Identify which cell holds the provided text, then report its (x, y) central coordinate. 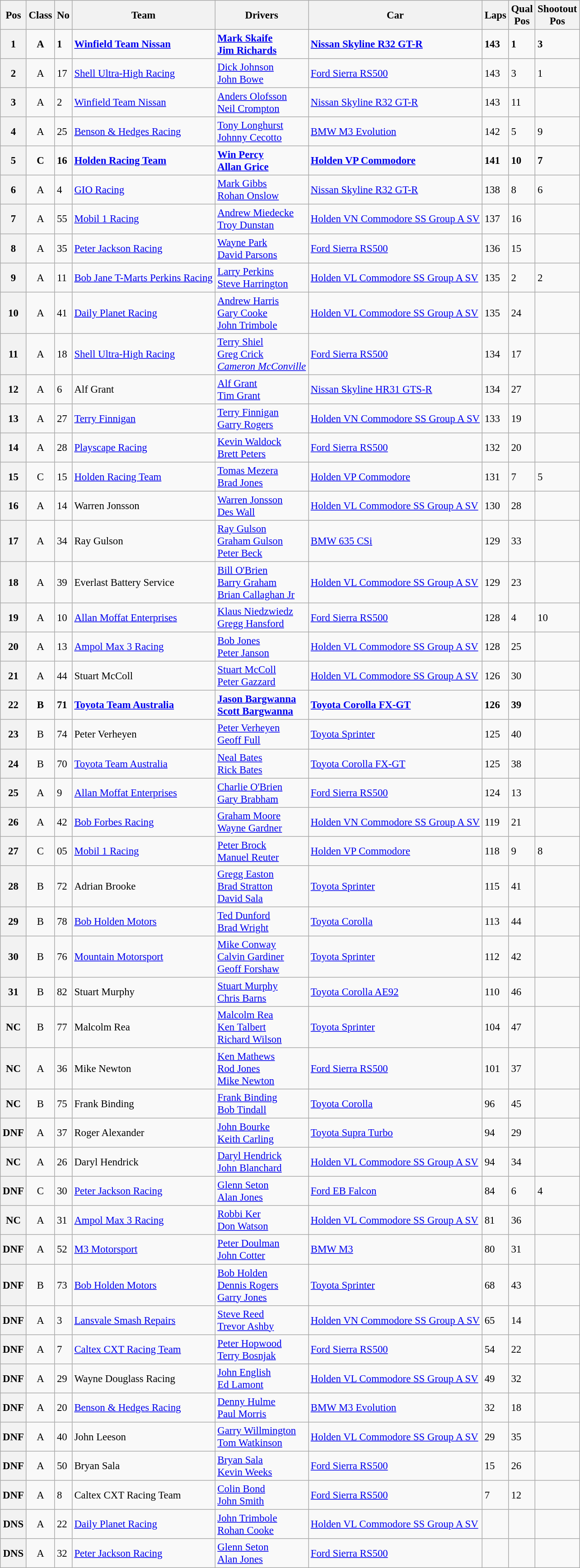
141 (495, 161)
05 (63, 851)
Stuart Murphy Chris Barns (262, 992)
Peter Brock Manuel Reuter (262, 851)
Colin Bond John Smith (262, 1495)
Tomas Mezera Brad Jones (262, 477)
Class (41, 15)
Neal Bates Rick Bates (262, 764)
QualPos (522, 15)
Bryan Sala (144, 1466)
Toyota Supra Turbo (395, 1133)
Bob Holden Dennis Rogers Garry Jones (262, 1285)
38 (522, 764)
52 (63, 1249)
70 (63, 764)
ShootoutPos (557, 15)
Pos (14, 15)
71 (63, 705)
84 (495, 1192)
Terry Shiel Greg Crick Cameron McConville (262, 354)
50 (63, 1466)
78 (63, 922)
Larry Perkins Steve Harrington (262, 277)
73 (63, 1285)
Klaus Niedzwiedz Gregg Hansford (262, 617)
Ken Mathews Rod Jones Mike Newton (262, 1069)
113 (495, 922)
96 (495, 1104)
136 (495, 248)
Alf Grant (144, 389)
Mike Newton (144, 1069)
Terry Finnigan (144, 419)
72 (63, 886)
45 (522, 1104)
Denny Hulme Paul Morris (262, 1407)
Daryl Hendrick (144, 1162)
119 (495, 821)
Mike Conway Calvin Gardiner Geoff Forshaw (262, 957)
Bob Jane T-Marts Perkins Racing (144, 277)
Car (395, 15)
55 (63, 219)
Kevin Waldock Brett Peters (262, 448)
Peter Hopwood Terry Bosnjak (262, 1350)
65 (495, 1320)
Bob Forbes Racing (144, 821)
BMW 635 CSi (395, 541)
Ray Gulson (144, 541)
Daryl Hendrick John Blanchard (262, 1162)
Bob Jones Peter Janson (262, 647)
Charlie O'Brien Gary Brabham (262, 793)
Dick Johnson John Bowe (262, 73)
47 (522, 1027)
Gregg Easton Brad Stratton David Sala (262, 886)
75 (63, 1104)
49 (495, 1378)
Toyota Corolla AE92 (395, 992)
133 (495, 419)
Graham Moore Wayne Gardner (262, 821)
Andrew Harris Gary Cooke John Trimbole (262, 313)
Wayne Park David Parsons (262, 248)
M3 Motorsport (144, 1249)
GIO Racing (144, 190)
Bill O'Brien Barry Graham Brian Callaghan Jr (262, 583)
74 (63, 735)
Ray Gulson Graham Gulson Peter Beck (262, 541)
Robbi Ker Don Watson (262, 1220)
Laps (495, 15)
43 (522, 1285)
68 (495, 1285)
Terry Finnigan Garry Rogers (262, 419)
Ted Dunford Brad Wright (262, 922)
132 (495, 448)
110 (495, 992)
131 (495, 477)
No (63, 15)
Frank Binding (144, 1104)
Nissan Skyline HR31 GTS-R (395, 389)
130 (495, 506)
Malcolm Rea Ken Talbert Richard Wilson (262, 1027)
Bryan Sala Kevin Weeks (262, 1466)
Warren Jonsson Des Wall (262, 506)
Wayne Douglass Racing (144, 1378)
77 (63, 1027)
Frank Binding Bob Tindall (262, 1104)
138 (495, 190)
Stuart McColl (144, 676)
Jason Bargwanna Scott Bargwanna (262, 705)
Tony Longhurst Johnny Cecotto (262, 132)
76 (63, 957)
Peter Doulman John Cotter (262, 1249)
Alf Grant Tim Grant (262, 389)
John Leeson (144, 1437)
Anders Olofsson Neil Crompton (262, 103)
Malcolm Rea (144, 1027)
Peter Verheyen (144, 735)
Team (144, 15)
80 (495, 1249)
Win Percy Allan Grice (262, 161)
Drivers (262, 15)
Roger Alexander (144, 1133)
137 (495, 219)
112 (495, 957)
115 (495, 886)
Everlast Battery Service (144, 583)
BMW M3 (395, 1249)
Stuart Murphy (144, 992)
John English Ed Lamont (262, 1378)
John Bourke Keith Carling (262, 1133)
Steve Reed Trevor Ashby (262, 1320)
Stuart McColl Peter Gazzard (262, 676)
Peter Verheyen Geoff Full (262, 735)
118 (495, 851)
Mountain Motorsport (144, 957)
Mark Gibbs Rohan Onslow (262, 190)
Adrian Brooke (144, 886)
Andrew Miedecke Troy Dunstan (262, 219)
Warren Jonsson (144, 506)
101 (495, 1069)
33 (522, 541)
124 (495, 793)
Ford EB Falcon (395, 1192)
Garry Willmington Tom Watkinson (262, 1437)
Lansvale Smash Repairs (144, 1320)
104 (495, 1027)
142 (495, 132)
46 (522, 992)
John Trimbole Rohan Cooke (262, 1524)
Mark Skaife Jim Richards (262, 44)
82 (63, 992)
81 (495, 1220)
Playscape Racing (144, 448)
54 (495, 1350)
